From the cell containing the given text, extract its center point as (x, y) coordinate. 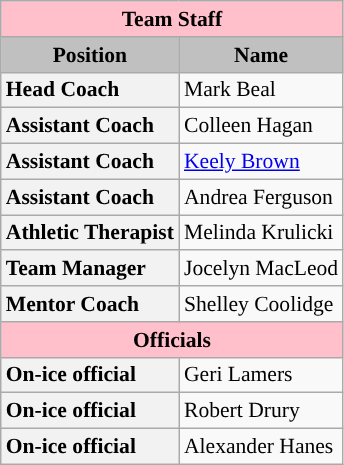
Melinda Krulicki (261, 233)
Andrea Ferguson (261, 197)
Mark Beal (261, 90)
Head Coach (90, 90)
Colleen Hagan (261, 126)
Jocelyn MacLeod (261, 269)
Position (90, 55)
Name (261, 55)
Alexander Hanes (261, 447)
Keely Brown (261, 162)
Athletic Therapist (90, 233)
Officials (172, 340)
Shelley Coolidge (261, 304)
Team Staff (172, 19)
Robert Drury (261, 411)
Mentor Coach (90, 304)
Geri Lamers (261, 375)
Team Manager (90, 269)
